Provide the [X, Y] coordinate of the cell's center where the given text is located.  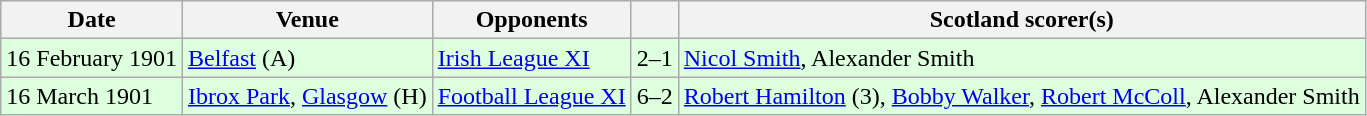
2–1 [654, 58]
Ibrox Park, Glasgow (H) [307, 96]
6–2 [654, 96]
Nicol Smith, Alexander Smith [1022, 58]
Opponents [532, 20]
16 February 1901 [92, 58]
Venue [307, 20]
Date [92, 20]
Football League XI [532, 96]
Belfast (A) [307, 58]
Irish League XI [532, 58]
Scotland scorer(s) [1022, 20]
Robert Hamilton (3), Bobby Walker, Robert McColl, Alexander Smith [1022, 96]
16 March 1901 [92, 96]
